Extract the [X, Y] coordinate from the center of the cell holding the provided text.  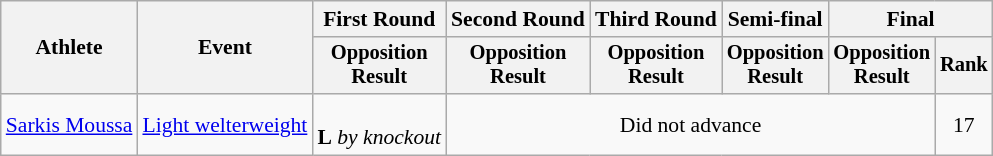
17 [964, 124]
Final [910, 19]
Third Round [656, 19]
Did not advance [690, 124]
L by knockout [379, 124]
Athlete [70, 48]
Event [224, 48]
Semi-final [776, 19]
Sarkis Moussa [70, 124]
First Round [379, 19]
Light welterweight [224, 124]
Second Round [518, 19]
Rank [964, 66]
